Detect which cell encompasses the target text, then output its [x, y] center coordinate. 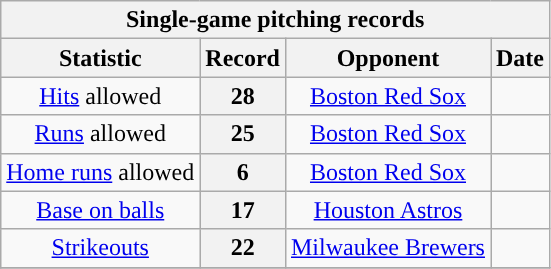
Statistic [100, 58]
25 [243, 134]
Runs allowed [100, 134]
Hits allowed [100, 96]
Date [520, 58]
Single-game pitching records [276, 20]
Milwaukee Brewers [388, 248]
Strikeouts [100, 248]
Record [243, 58]
28 [243, 96]
6 [243, 172]
Base on balls [100, 210]
17 [243, 210]
Home runs allowed [100, 172]
Houston Astros [388, 210]
Opponent [388, 58]
22 [243, 248]
